Provide the [X, Y] coordinate of the cell's center where the given text is located.  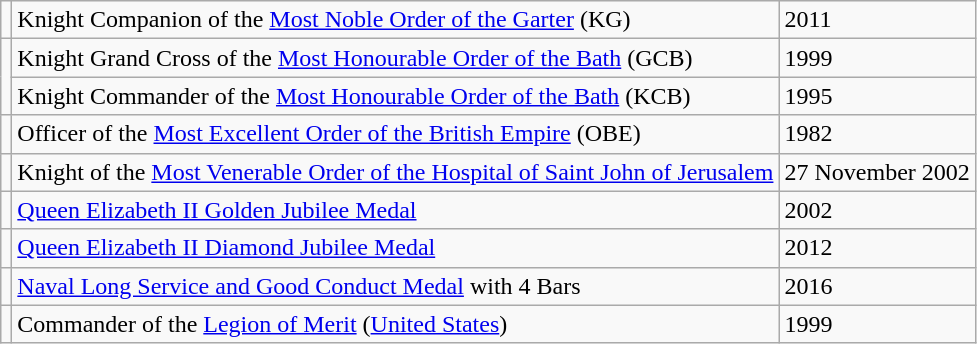
Commander of the Legion of Merit (United States) [396, 324]
2002 [877, 210]
Naval Long Service and Good Conduct Medal with 4 Bars [396, 286]
2016 [877, 286]
1982 [877, 134]
Knight Commander of the Most Honourable Order of the Bath (KCB) [396, 96]
2011 [877, 20]
Knight Grand Cross of the Most Honourable Order of the Bath (GCB) [396, 58]
Knight Companion of the Most Noble Order of the Garter (KG) [396, 20]
Queen Elizabeth II Golden Jubilee Medal [396, 210]
Knight of the Most Venerable Order of the Hospital of Saint John of Jerusalem [396, 172]
2012 [877, 248]
Officer of the Most Excellent Order of the British Empire (OBE) [396, 134]
Queen Elizabeth II Diamond Jubilee Medal [396, 248]
1995 [877, 96]
27 November 2002 [877, 172]
